For the text-containing cell, return its midpoint in [X, Y] coordinate format. 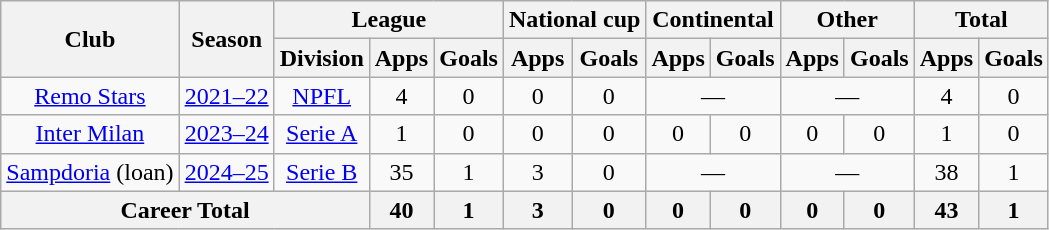
38 [946, 172]
Season [226, 39]
National cup [574, 20]
Club [90, 39]
35 [401, 172]
Remo Stars [90, 96]
Other [847, 20]
Serie B [322, 172]
League [388, 20]
40 [401, 210]
2024–25 [226, 172]
Total [981, 20]
2021–22 [226, 96]
2023–24 [226, 134]
43 [946, 210]
Continental [713, 20]
Division [322, 58]
Inter Milan [90, 134]
NPFL [322, 96]
Sampdoria (loan) [90, 172]
Career Total [186, 210]
Serie A [322, 134]
